For the text-containing cell, return its midpoint in [X, Y] coordinate format. 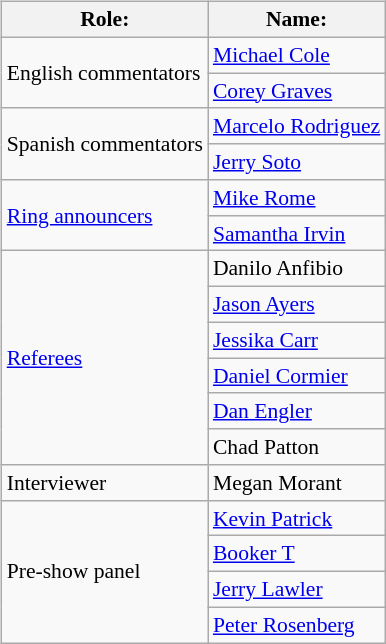
Samantha Irvin [296, 233]
Mike Rome [296, 198]
Jerry Lawler [296, 590]
Jerry Soto [296, 162]
Daniel Cormier [296, 376]
Peter Rosenberg [296, 625]
Dan Engler [296, 411]
Spanish commentators [105, 144]
Chad Patton [296, 447]
Marcelo Rodriguez [296, 126]
Kevin Patrick [296, 518]
Megan Morant [296, 483]
Jason Ayers [296, 305]
Booker T [296, 554]
Role: [105, 20]
Jessika Carr [296, 340]
Ring announcers [105, 216]
Corey Graves [296, 91]
Name: [296, 20]
English commentators [105, 72]
Referees [105, 358]
Danilo Anfibio [296, 269]
Michael Cole [296, 55]
Pre-show panel [105, 571]
Interviewer [105, 483]
